Detect which cell encompasses the target text, then output its (X, Y) center coordinate. 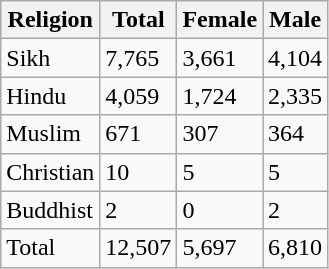
Buddhist (50, 210)
Female (220, 20)
5,697 (220, 248)
0 (220, 210)
Male (296, 20)
307 (220, 134)
7,765 (138, 58)
1,724 (220, 96)
4,059 (138, 96)
364 (296, 134)
Muslim (50, 134)
3,661 (220, 58)
6,810 (296, 248)
4,104 (296, 58)
2,335 (296, 96)
Hindu (50, 96)
Sikh (50, 58)
Christian (50, 172)
12,507 (138, 248)
Religion (50, 20)
671 (138, 134)
10 (138, 172)
